Locate the cell with the specified text and output its [X, Y] center coordinate. 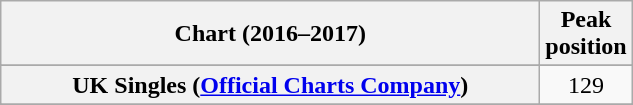
Peakposition [586, 34]
Chart (2016–2017) [270, 34]
UK Singles (Official Charts Company) [270, 85]
129 [586, 85]
